Capture the cell that displays the provided text and extract its [x, y] central coordinate. 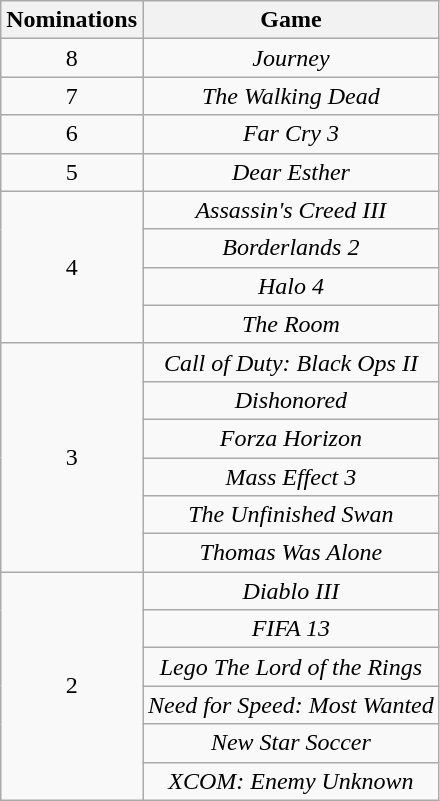
The Room [290, 324]
Diablo III [290, 591]
FIFA 13 [290, 629]
2 [72, 686]
Journey [290, 58]
Need for Speed: Most Wanted [290, 705]
8 [72, 58]
Dishonored [290, 400]
4 [72, 267]
XCOM: Enemy Unknown [290, 781]
Call of Duty: Black Ops II [290, 362]
Thomas Was Alone [290, 553]
Nominations [72, 20]
3 [72, 457]
The Unfinished Swan [290, 515]
Halo 4 [290, 286]
Lego The Lord of the Rings [290, 667]
6 [72, 134]
Mass Effect 3 [290, 477]
Assassin's Creed III [290, 210]
New Star Soccer [290, 743]
Far Cry 3 [290, 134]
7 [72, 96]
Borderlands 2 [290, 248]
5 [72, 172]
Game [290, 20]
The Walking Dead [290, 96]
Dear Esther [290, 172]
Forza Horizon [290, 438]
